Detect which cell encompasses the target text, then output its [x, y] center coordinate. 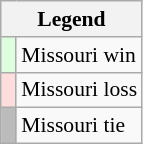
Missouri loss [79, 90]
Missouri win [79, 55]
Legend [72, 19]
Missouri tie [79, 126]
